Return (X, Y) of the center of cell containing provided text 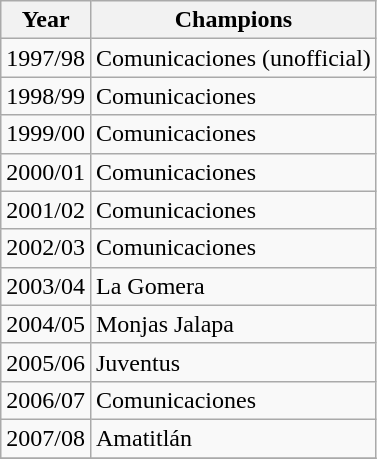
1997/98 (46, 58)
2000/01 (46, 172)
Comunicaciones (unofficial) (233, 58)
Amatitlán (233, 438)
2003/04 (46, 286)
2001/02 (46, 210)
Year (46, 20)
1998/99 (46, 96)
2002/03 (46, 248)
1999/00 (46, 134)
2007/08 (46, 438)
2004/05 (46, 324)
Champions (233, 20)
2006/07 (46, 400)
Monjas Jalapa (233, 324)
2005/06 (46, 362)
Juventus (233, 362)
La Gomera (233, 286)
